For the text-containing cell, return its midpoint in [x, y] coordinate format. 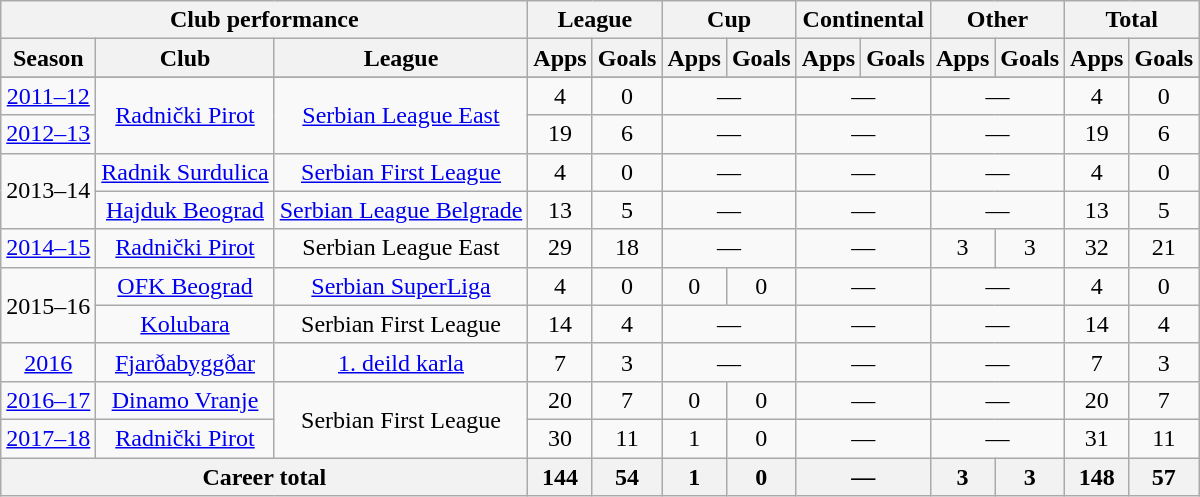
Season [48, 58]
2016–17 [48, 400]
21 [1164, 248]
Other [997, 20]
Career total [264, 477]
Fjarðabyggðar [185, 362]
OFK Beograd [185, 286]
144 [560, 477]
Club [185, 58]
30 [560, 438]
29 [560, 248]
Radnik Surdulica [185, 172]
2014–15 [48, 248]
Total [1132, 20]
31 [1097, 438]
Serbian SuperLiga [401, 286]
2015–16 [48, 305]
2016 [48, 362]
2011–12 [48, 96]
2017–18 [48, 438]
Club performance [264, 20]
Hajduk Beograd [185, 210]
18 [627, 248]
32 [1097, 248]
148 [1097, 477]
2013–14 [48, 191]
Serbian League Belgrade [401, 210]
Cup [729, 20]
1. deild karla [401, 362]
Continental [863, 20]
Kolubara [185, 324]
57 [1164, 477]
2012–13 [48, 134]
54 [627, 477]
Dinamo Vranje [185, 400]
